Return (x, y) of the center of cell containing provided text 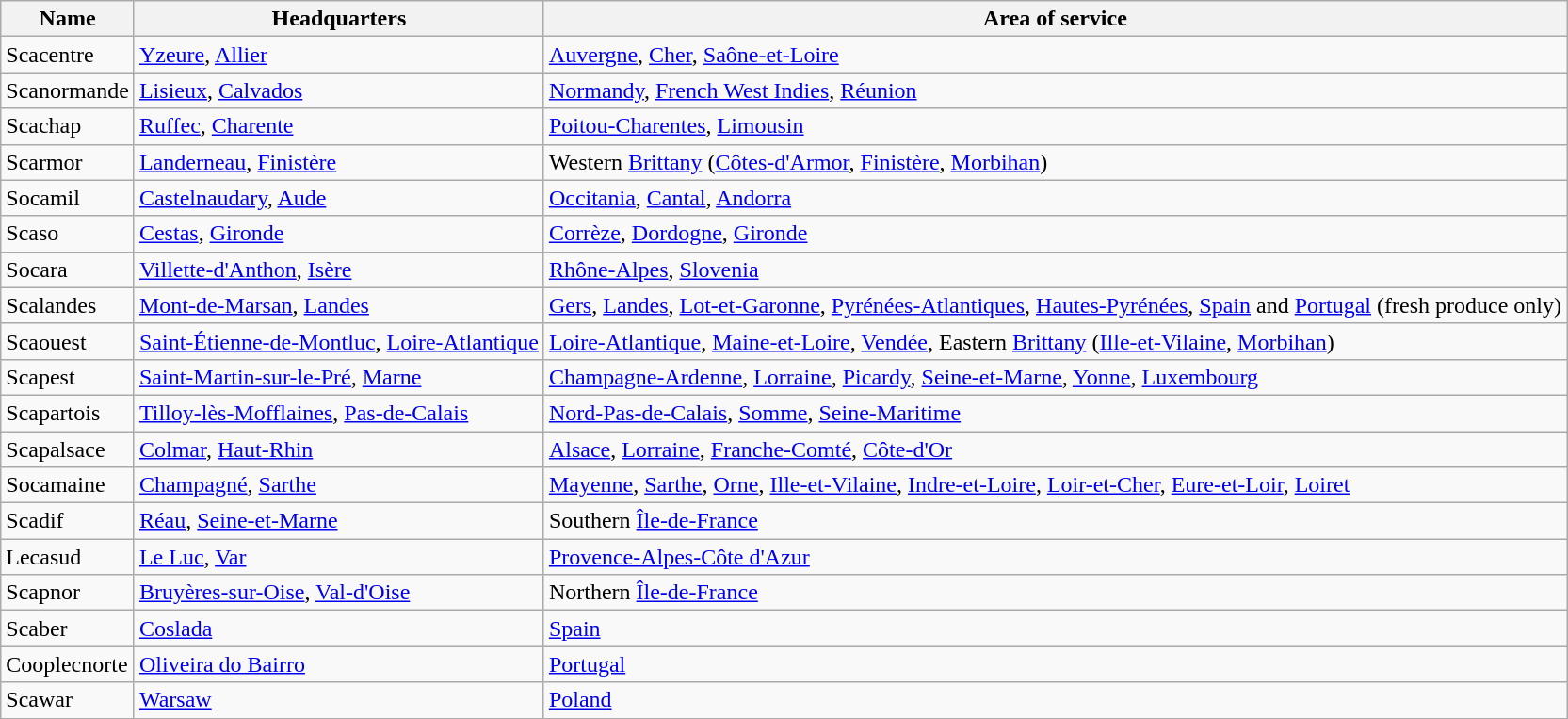
Spain (1055, 629)
Champagne-Ardenne, Lorraine, Picardy, Seine-et-Marne, Yonne, Luxembourg (1055, 377)
Poland (1055, 700)
Nord-Pas-de-Calais, Somme, Seine-Maritime (1055, 413)
Scanormande (68, 90)
Saint-Étienne-de-Montluc, Loire-Atlantique (339, 341)
Castelnaudary, Aude (339, 198)
Cooplecnorte (68, 664)
Scarmor (68, 162)
Scachap (68, 126)
Normandy, French West Indies, Réunion (1055, 90)
Saint-Martin-sur-le-Pré, Marne (339, 377)
Ruffec, Charente (339, 126)
Warsaw (339, 700)
Scacentre (68, 55)
Landerneau, Finistère (339, 162)
Poitou-Charentes, Limousin (1055, 126)
Cestas, Gironde (339, 234)
Area of service (1055, 19)
Scawar (68, 700)
Western Brittany (Côtes-d'Armor, Finistère, Morbihan) (1055, 162)
Scalandes (68, 305)
Scadif (68, 521)
Champagné, Sarthe (339, 485)
Lecasud (68, 557)
Scapalsace (68, 449)
Réau, Seine-et-Marne (339, 521)
Headquarters (339, 19)
Alsace, Lorraine, Franche-Comté, Côte-d'Or (1055, 449)
Le Luc, Var (339, 557)
Occitania, Cantal, Andorra (1055, 198)
Socamil (68, 198)
Colmar, Haut-Rhin (339, 449)
Name (68, 19)
Scapartois (68, 413)
Northern Île-de-France (1055, 593)
Yzeure, Allier (339, 55)
Scapest (68, 377)
Scaso (68, 234)
Mont-de-Marsan, Landes (339, 305)
Corrèze, Dordogne, Gironde (1055, 234)
Portugal (1055, 664)
Villette-d'Anthon, Isère (339, 270)
Tilloy-lès-Mofflaines, Pas-de-Calais (339, 413)
Oliveira do Bairro (339, 664)
Southern Île-de-France (1055, 521)
Scaouest (68, 341)
Scapnor (68, 593)
Coslada (339, 629)
Scaber (68, 629)
Auvergne, Cher, Saône-et-Loire (1055, 55)
Provence-Alpes-Côte d'Azur (1055, 557)
Lisieux, Calvados (339, 90)
Bruyères-sur-Oise, Val-d'Oise (339, 593)
Socara (68, 270)
Loire-Atlantique, Maine-et-Loire, Vendée, Eastern Brittany (Ille-et-Vilaine, Morbihan) (1055, 341)
Rhône-Alpes, Slovenia (1055, 270)
Socamaine (68, 485)
Gers, Landes, Lot-et-Garonne, Pyrénées-Atlantiques, Hautes-Pyrénées, Spain and Portugal (fresh produce only) (1055, 305)
Mayenne, Sarthe, Orne, Ille-et-Vilaine, Indre-et-Loire, Loir-et-Cher, Eure-et-Loir, Loiret (1055, 485)
